Find where the given text appears and provide that cell's center as (X, Y) coordinate. 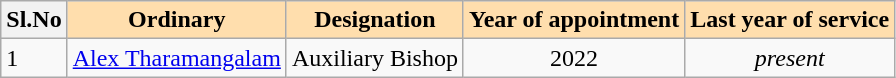
2022 (574, 58)
Year of appointment (574, 20)
Designation (374, 20)
Sl.No (34, 20)
Ordinary (176, 20)
Auxiliary Bishop (374, 58)
present (790, 58)
Last year of service (790, 20)
Alex Tharamangalam (176, 58)
1 (34, 58)
